Find where the given text appears and provide that cell's center as [x, y] coordinate. 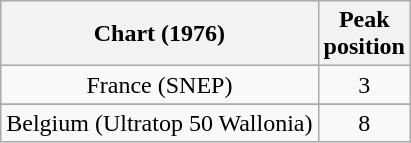
8 [364, 123]
France (SNEP) [160, 85]
Peakposition [364, 34]
Belgium (Ultratop 50 Wallonia) [160, 123]
3 [364, 85]
Chart (1976) [160, 34]
